Extract the (x, y) coordinate from the center of the cell holding the provided text.  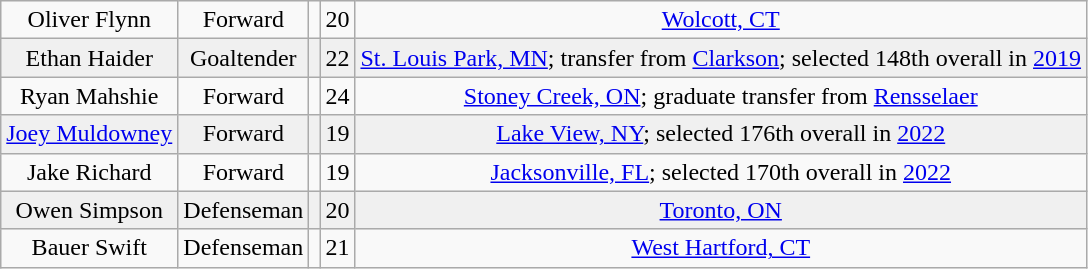
Joey Muldowney (90, 134)
Owen Simpson (90, 210)
Lake View, NY; selected 176th overall in 2022 (721, 134)
Wolcott, CT (721, 20)
Ethan Haider (90, 58)
St. Louis Park, MN; transfer from Clarkson; selected 148th overall in 2019 (721, 58)
Toronto, ON (721, 210)
Jake Richard (90, 172)
24 (338, 96)
Oliver Flynn (90, 20)
Goaltender (244, 58)
22 (338, 58)
Jacksonville, FL; selected 170th overall in 2022 (721, 172)
Bauer Swift (90, 248)
Ryan Mahshie (90, 96)
21 (338, 248)
Stoney Creek, ON; graduate transfer from Rensselaer (721, 96)
West Hartford, CT (721, 248)
